Capture the cell that displays the provided text and extract its (x, y) central coordinate. 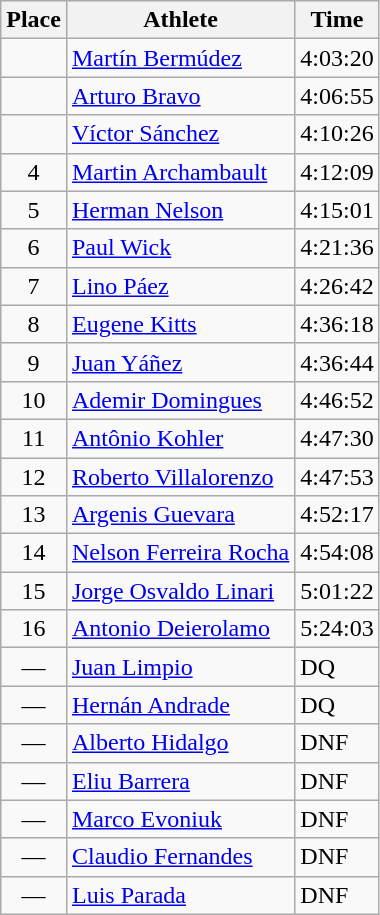
10 (34, 400)
12 (34, 477)
Eugene Kitts (180, 324)
Place (34, 20)
15 (34, 591)
Eliu Barrera (180, 781)
13 (34, 515)
Lino Páez (180, 286)
Roberto Villalorenzo (180, 477)
6 (34, 248)
Time (337, 20)
Luis Parada (180, 895)
11 (34, 438)
4:21:36 (337, 248)
Martin Archambault (180, 172)
4:47:30 (337, 438)
Claudio Fernandes (180, 857)
Nelson Ferreira Rocha (180, 553)
Argenis Guevara (180, 515)
4:36:44 (337, 362)
Alberto Hidalgo (180, 743)
9 (34, 362)
4 (34, 172)
Jorge Osvaldo Linari (180, 591)
Martín Bermúdez (180, 58)
4:46:52 (337, 400)
Juan Yáñez (180, 362)
Athlete (180, 20)
4:54:08 (337, 553)
4:26:42 (337, 286)
4:52:17 (337, 515)
Ademir Domingues (180, 400)
Herman Nelson (180, 210)
7 (34, 286)
Víctor Sánchez (180, 134)
4:47:53 (337, 477)
4:10:26 (337, 134)
5:24:03 (337, 629)
4:03:20 (337, 58)
4:06:55 (337, 96)
Hernán Andrade (180, 705)
5 (34, 210)
5:01:22 (337, 591)
14 (34, 553)
4:36:18 (337, 324)
Paul Wick (180, 248)
Arturo Bravo (180, 96)
Antonio Deierolamo (180, 629)
4:12:09 (337, 172)
Juan Limpio (180, 667)
Antônio Kohler (180, 438)
8 (34, 324)
Marco Evoniuk (180, 819)
16 (34, 629)
4:15:01 (337, 210)
